Output the (X, Y) coordinate of the center of the cell containing the given text.  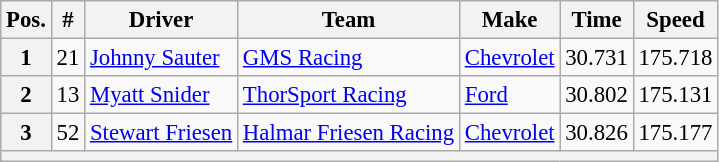
Team (349, 20)
175.177 (676, 133)
ThorSport Racing (349, 95)
30.826 (596, 133)
Pos. (26, 20)
175.131 (676, 95)
Make (509, 20)
Johnny Sauter (162, 58)
30.802 (596, 95)
21 (68, 58)
3 (26, 133)
1 (26, 58)
# (68, 20)
175.718 (676, 58)
Myatt Snider (162, 95)
Stewart Friesen (162, 133)
Speed (676, 20)
13 (68, 95)
Driver (162, 20)
2 (26, 95)
30.731 (596, 58)
Ford (509, 95)
52 (68, 133)
Halmar Friesen Racing (349, 133)
GMS Racing (349, 58)
Time (596, 20)
